Detect which cell encompasses the target text, then output its (X, Y) center coordinate. 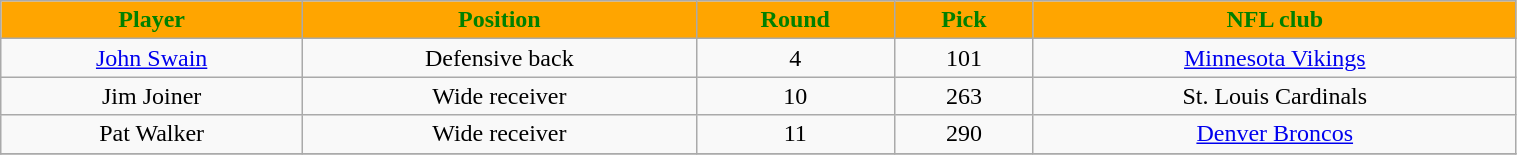
NFL club (1274, 20)
St. Louis Cardinals (1274, 96)
Denver Broncos (1274, 134)
Pick (964, 20)
101 (964, 58)
John Swain (152, 58)
Player (152, 20)
4 (795, 58)
Minnesota Vikings (1274, 58)
Defensive back (500, 58)
10 (795, 96)
263 (964, 96)
290 (964, 134)
Position (500, 20)
11 (795, 134)
Jim Joiner (152, 96)
Pat Walker (152, 134)
Round (795, 20)
